Return (X, Y) of the center of cell containing provided text 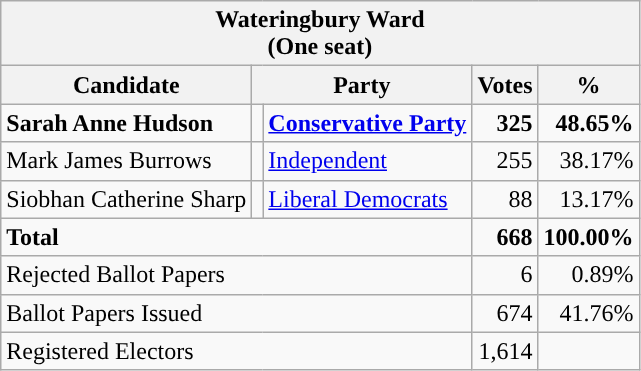
Sarah Anne Hudson (126, 123)
Independent (368, 161)
13.17% (588, 199)
325 (505, 123)
Candidate (126, 85)
Party (362, 85)
100.00% (588, 237)
Rejected Ballot Papers (236, 275)
38.17% (588, 161)
Ballot Papers Issued (236, 313)
88 (505, 199)
Siobhan Catherine Sharp (126, 199)
48.65% (588, 123)
1,614 (505, 351)
Total (236, 237)
Wateringbury Ward(One seat) (320, 34)
Liberal Democrats (368, 199)
0.89% (588, 275)
255 (505, 161)
41.76% (588, 313)
Mark James Burrows (126, 161)
% (588, 85)
Votes (505, 85)
668 (505, 237)
6 (505, 275)
Conservative Party (368, 123)
674 (505, 313)
Registered Electors (236, 351)
